Capture the cell that displays the provided text and extract its [x, y] central coordinate. 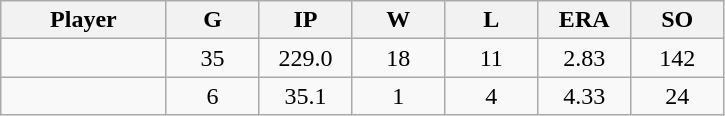
L [492, 20]
W [398, 20]
18 [398, 58]
142 [678, 58]
SO [678, 20]
35.1 [306, 96]
2.83 [584, 58]
ERA [584, 20]
229.0 [306, 58]
G [212, 20]
35 [212, 58]
24 [678, 96]
11 [492, 58]
4 [492, 96]
Player [84, 20]
6 [212, 96]
4.33 [584, 96]
1 [398, 96]
IP [306, 20]
